Extract the (x, y) coordinate from the center of the cell holding the provided text.  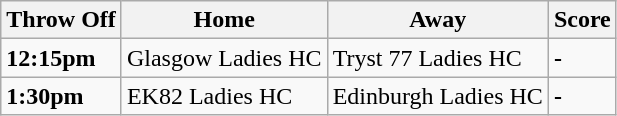
1:30pm (62, 96)
EK82 Ladies HC (224, 96)
Glasgow Ladies HC (224, 58)
Away (438, 20)
Home (224, 20)
Score (582, 20)
Throw Off (62, 20)
12:15pm (62, 58)
Edinburgh Ladies HC (438, 96)
Tryst 77 Ladies HC (438, 58)
